Find where the given text appears and provide that cell's center as [X, Y] coordinate. 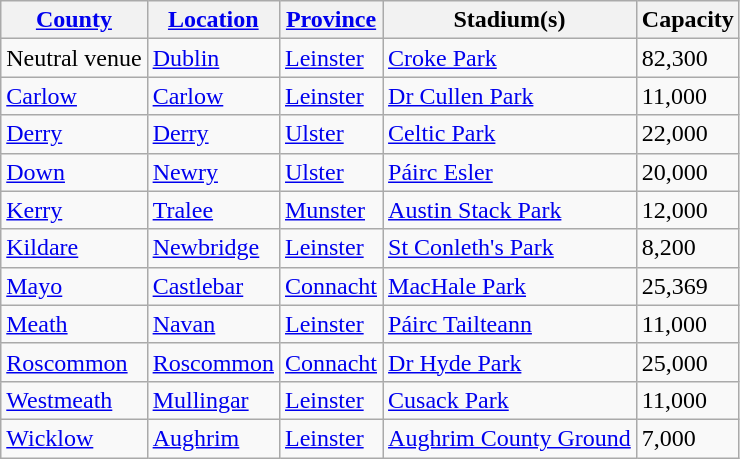
25,369 [688, 286]
82,300 [688, 58]
Dr Cullen Park [510, 96]
7,000 [688, 438]
Newbridge [213, 248]
Neutral venue [74, 58]
Down [74, 172]
St Conleth's Park [510, 248]
Kildare [74, 248]
Wicklow [74, 438]
Mayo [74, 286]
Munster [330, 210]
Dr Hyde Park [510, 362]
MacHale Park [510, 286]
Tralee [213, 210]
Newry [213, 172]
Navan [213, 324]
Capacity [688, 20]
County [74, 20]
Dublin [213, 58]
Province [330, 20]
20,000 [688, 172]
Meath [74, 324]
Aughrim County Ground [510, 438]
8,200 [688, 248]
Castlebar [213, 286]
22,000 [688, 134]
Mullingar [213, 400]
25,000 [688, 362]
Aughrim [213, 438]
Páirc Tailteann [510, 324]
Celtic Park [510, 134]
12,000 [688, 210]
Croke Park [510, 58]
Cusack Park [510, 400]
Kerry [74, 210]
Stadium(s) [510, 20]
Westmeath [74, 400]
Páirc Esler [510, 172]
Austin Stack Park [510, 210]
Location [213, 20]
